Pinpoint the cell where the given text exists, returning its (X, Y) midpoint coordinate. 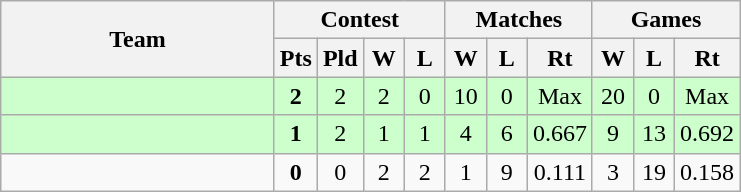
6 (506, 134)
Team (138, 39)
Pts (296, 58)
0.158 (708, 172)
0.667 (560, 134)
0.692 (708, 134)
0.111 (560, 172)
Contest (360, 20)
19 (654, 172)
10 (466, 96)
13 (654, 134)
Games (666, 20)
20 (612, 96)
Matches (518, 20)
Pld (340, 58)
3 (612, 172)
4 (466, 134)
